Capture the cell that displays the provided text and extract its (X, Y) central coordinate. 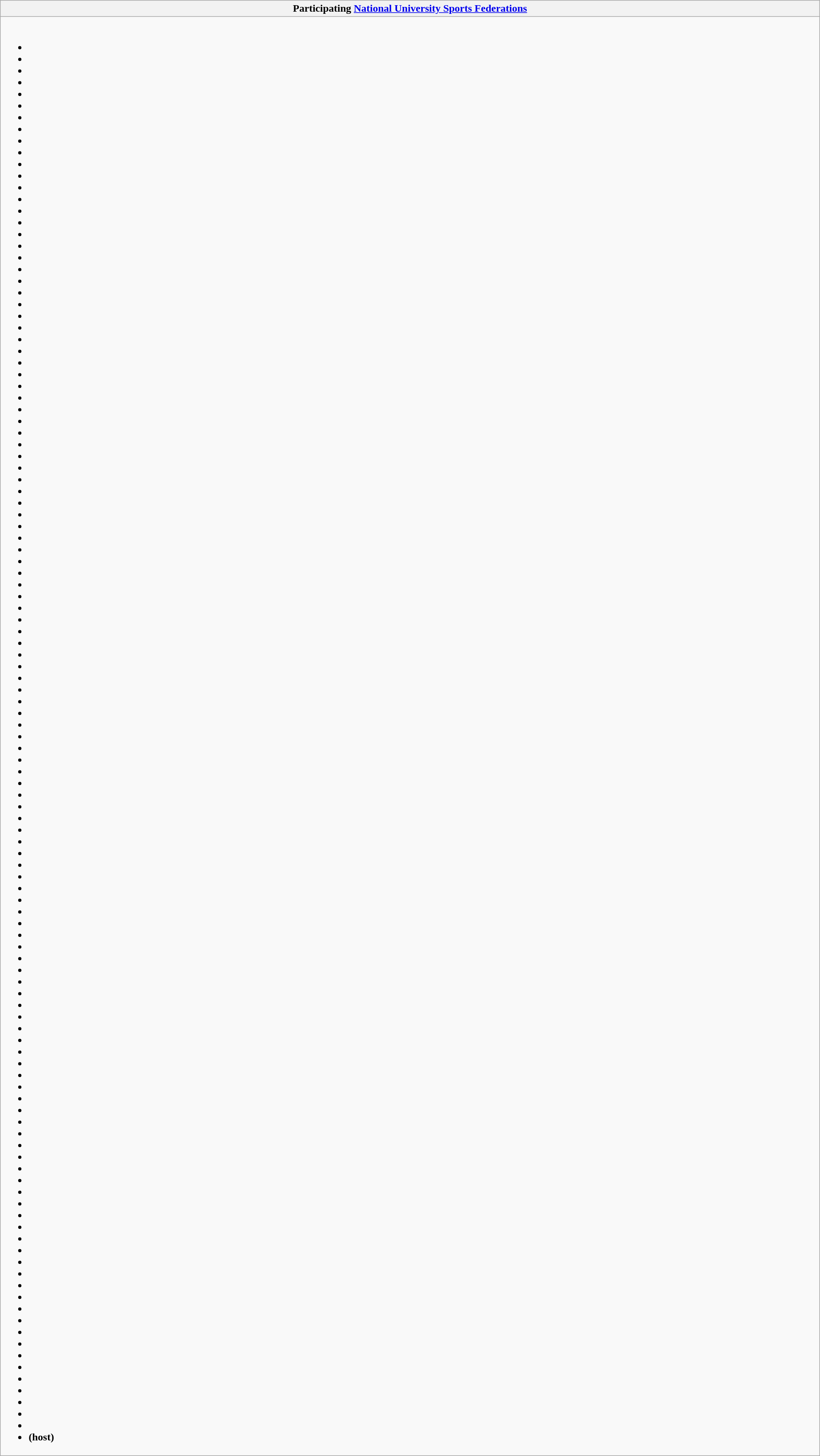
Participating National University Sports Federations (410, 9)
(host) (410, 736)
